Scan for the cell matching the given text and deliver its (X, Y) coordinate at center. 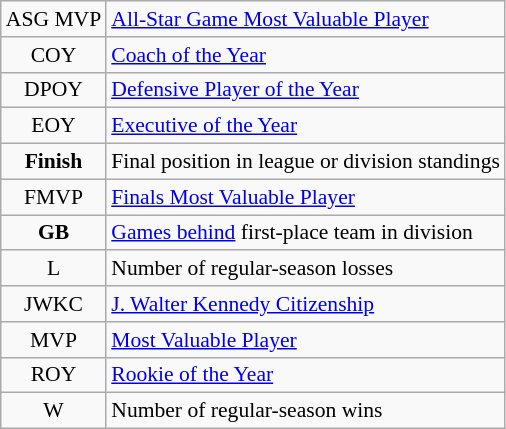
Most Valuable Player (306, 340)
MVP (54, 340)
EOY (54, 126)
Number of regular-season wins (306, 411)
All-Star Game Most Valuable Player (306, 19)
ASG MVP (54, 19)
FMVP (54, 197)
J. Walter Kennedy Citizenship (306, 304)
Finals Most Valuable Player (306, 197)
W (54, 411)
Executive of the Year (306, 126)
Finish (54, 162)
DPOY (54, 90)
Defensive Player of the Year (306, 90)
Rookie of the Year (306, 375)
JWKC (54, 304)
Coach of the Year (306, 55)
L (54, 269)
ROY (54, 375)
COY (54, 55)
Number of regular-season losses (306, 269)
Final position in league or division standings (306, 162)
Games behind first-place team in division (306, 233)
GB (54, 233)
